Locate the cell with the specified text and output its (x, y) center coordinate. 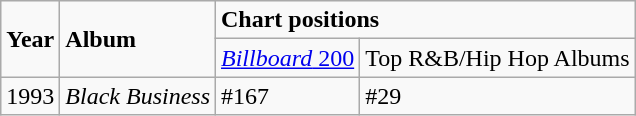
Top R&B/Hip Hop Albums (498, 58)
Year (30, 39)
#29 (498, 96)
#167 (288, 96)
Chart positions (426, 20)
Billboard 200 (288, 58)
Album (138, 39)
Black Business (138, 96)
1993 (30, 96)
